Scan for the cell matching the given text and deliver its (x, y) coordinate at center. 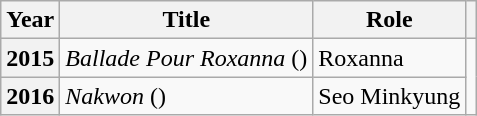
2015 (30, 58)
Nakwon () (186, 96)
Year (30, 20)
Role (390, 20)
Roxanna (390, 58)
Ballade Pour Roxanna () (186, 58)
Title (186, 20)
Seo Minkyung (390, 96)
2016 (30, 96)
